Scan for the cell matching the given text and deliver its [x, y] coordinate at center. 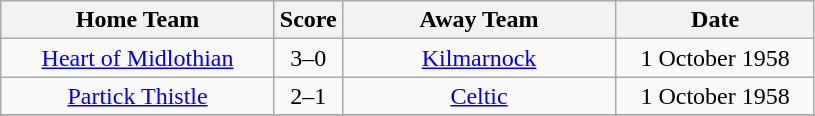
Celtic [479, 96]
Score [308, 20]
Home Team [138, 20]
3–0 [308, 58]
Partick Thistle [138, 96]
Date [716, 20]
Kilmarnock [479, 58]
Away Team [479, 20]
Heart of Midlothian [138, 58]
2–1 [308, 96]
